Locate the cell with the specified text and output its [X, Y] center coordinate. 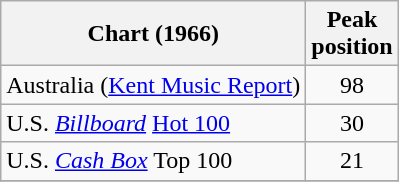
U.S. Cash Box Top 100 [154, 161]
21 [352, 161]
Chart (1966) [154, 34]
98 [352, 85]
Australia (Kent Music Report) [154, 85]
Peakposition [352, 34]
U.S. Billboard Hot 100 [154, 123]
30 [352, 123]
